Return the [X, Y] coordinate for the center point of the cell that contains the specified text.  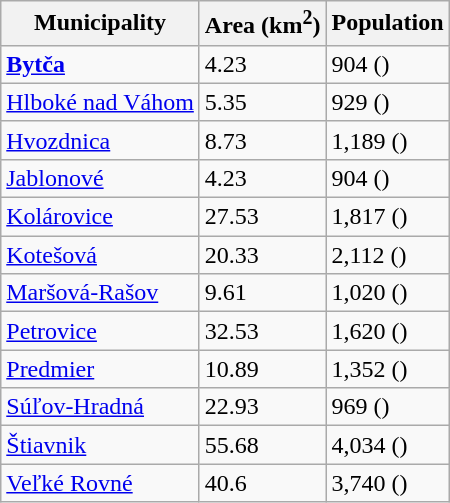
Hvozdnica [100, 140]
20.33 [262, 255]
1,352 () [388, 369]
Petrovice [100, 331]
Maršová-Rašov [100, 293]
22.93 [262, 407]
969 () [388, 407]
Bytča [100, 64]
Area (km2) [262, 24]
Jablonové [100, 178]
Štiavnik [100, 445]
Municipality [100, 24]
Veľké Rovné [100, 483]
Hlboké nad Váhom [100, 102]
Kotešová [100, 255]
1,020 () [388, 293]
1,189 () [388, 140]
Kolárovice [100, 217]
5.35 [262, 102]
8.73 [262, 140]
32.53 [262, 331]
1,620 () [388, 331]
4,034 () [388, 445]
Súľov-Hradná [100, 407]
929 () [388, 102]
27.53 [262, 217]
Population [388, 24]
40.6 [262, 483]
3,740 () [388, 483]
Predmier [100, 369]
10.89 [262, 369]
55.68 [262, 445]
9.61 [262, 293]
1,817 () [388, 217]
2,112 () [388, 255]
